Find where the given text appears and provide that cell's center as [X, Y] coordinate. 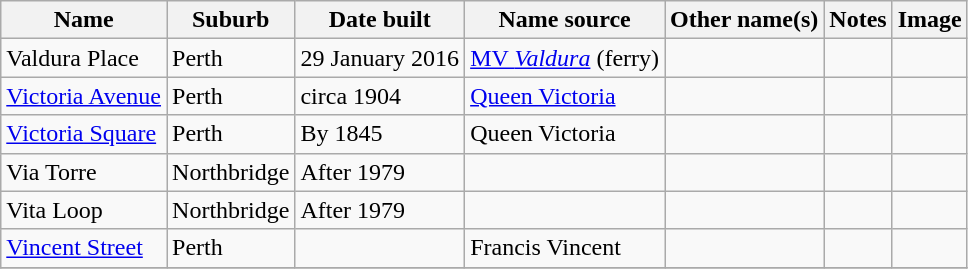
Notes [858, 20]
Francis Vincent [565, 248]
Valdura Place [84, 58]
Vincent Street [84, 248]
29 January 2016 [380, 58]
MV Valdura (ferry) [565, 58]
circa 1904 [380, 96]
Name [84, 20]
Date built [380, 20]
Name source [565, 20]
Victoria Square [84, 134]
Vita Loop [84, 210]
Suburb [231, 20]
Other name(s) [744, 20]
By 1845 [380, 134]
Via Torre [84, 172]
Victoria Avenue [84, 96]
Image [930, 20]
